For the text-containing cell, return its midpoint in (X, Y) coordinate format. 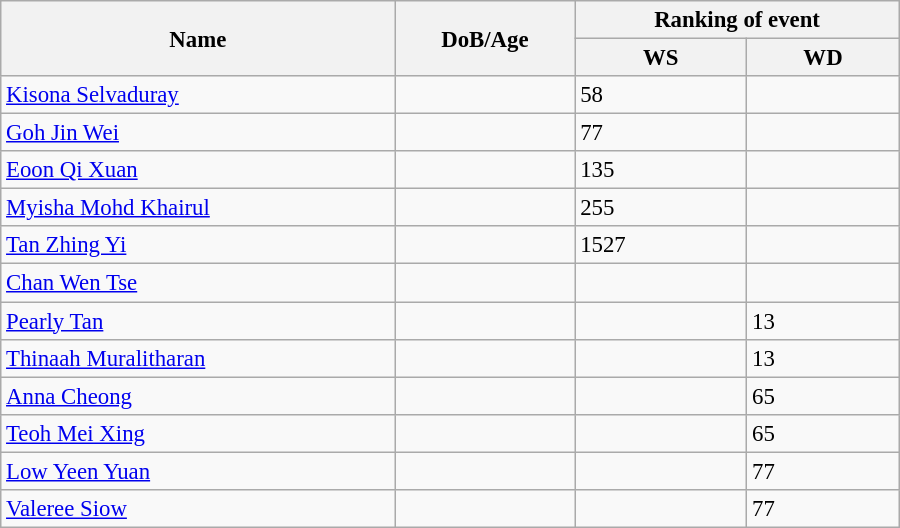
Kisona Selvaduray (198, 95)
1527 (661, 245)
58 (661, 95)
Low Yeen Yuan (198, 471)
Anna Cheong (198, 396)
135 (661, 170)
Goh Jin Wei (198, 133)
Tan Zhing Yi (198, 245)
Valeree Siow (198, 509)
Myisha Mohd Khairul (198, 208)
WS (661, 58)
Teoh Mei Xing (198, 433)
WD (824, 58)
255 (661, 208)
Name (198, 38)
DoB/Age (485, 38)
Pearly Tan (198, 321)
Eoon Qi Xuan (198, 170)
Chan Wen Tse (198, 283)
Ranking of event (737, 20)
Thinaah Muralitharan (198, 358)
